Locate the cell with the specified text and output its (x, y) center coordinate. 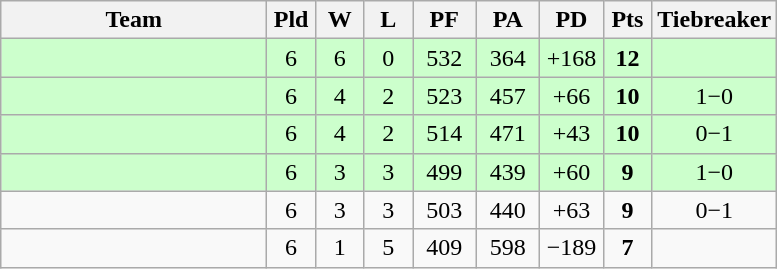
471 (508, 134)
439 (508, 172)
L (388, 20)
0 (388, 58)
364 (508, 58)
7 (628, 248)
PF (444, 20)
514 (444, 134)
532 (444, 58)
409 (444, 248)
W (340, 20)
PA (508, 20)
Pts (628, 20)
−189 (572, 248)
598 (508, 248)
523 (444, 96)
+66 (572, 96)
+60 (572, 172)
12 (628, 58)
+168 (572, 58)
+63 (572, 210)
Tiebreaker (714, 20)
503 (444, 210)
499 (444, 172)
PD (572, 20)
5 (388, 248)
Pld (292, 20)
Team (134, 20)
457 (508, 96)
440 (508, 210)
1 (340, 248)
+43 (572, 134)
